Provide the (x, y) coordinate of the cell's center where the given text is located.  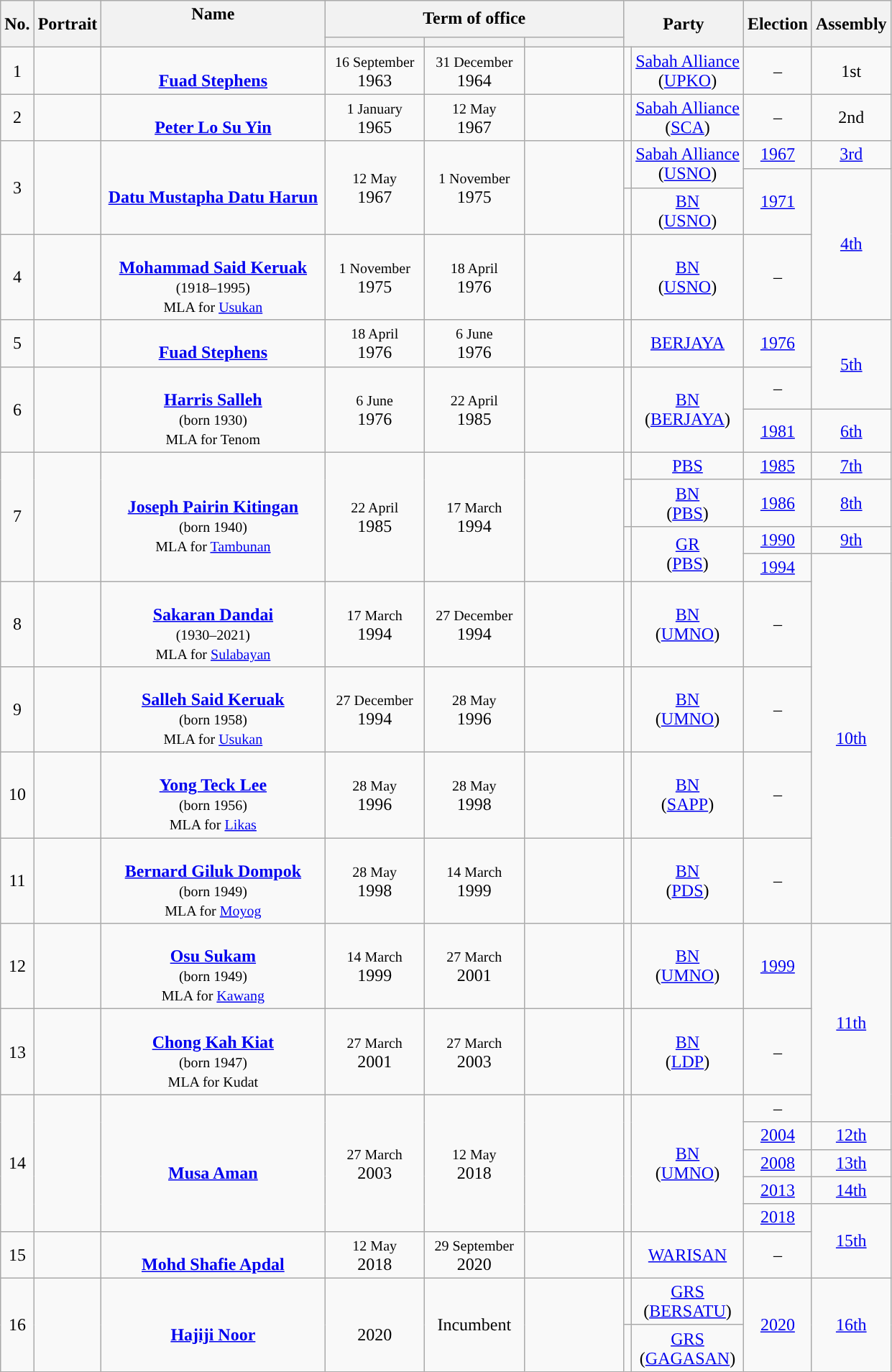
5th (851, 365)
1971 (778, 201)
6th (851, 431)
4 (17, 277)
15 (17, 1255)
Mohammad Said Keruak(1918–1995)MLA for Usukan (213, 277)
5 (17, 344)
1st (851, 70)
BN(PDS) (688, 881)
Term of office (474, 19)
1981 (778, 431)
2nd (851, 118)
BN(LDP) (688, 1052)
Portrait (68, 24)
31 December1964 (474, 70)
14 (17, 1163)
Datu Mustapha Datu Harun (213, 188)
Name (213, 24)
7 (17, 516)
15th (851, 1240)
2013 (778, 1190)
Sakaran Dandai(1930–2021)MLA for Sulabayan (213, 624)
1967 (778, 155)
Salleh Said Keruak(born 1958)MLA for Usukan (213, 710)
12th (851, 1136)
8 (17, 624)
29 September2020 (474, 1255)
Peter Lo Su Yin (213, 118)
GR(PBS) (688, 553)
9 (17, 710)
Incumbent (474, 1325)
Mohd Shafie Apdal (213, 1255)
No. (17, 24)
11 (17, 881)
12 (17, 966)
10th (851, 738)
2018 (778, 1217)
1999 (778, 966)
BN(SAPP) (688, 795)
10 (17, 795)
1986 (778, 503)
BERJAYA (688, 344)
1976 (778, 344)
GRS(BERSATU) (688, 1301)
9th (851, 540)
BN(PBS) (688, 503)
2008 (778, 1163)
BN(BERJAYA) (688, 410)
WARISAN (688, 1255)
2004 (778, 1136)
Musa Aman (213, 1163)
16 September1963 (375, 70)
13th (851, 1163)
Hajiji Noor (213, 1325)
14th (851, 1190)
1 January1965 (375, 118)
1985 (778, 466)
3 (17, 188)
Harris Salleh(born 1930)MLA for Tenom (213, 410)
3rd (851, 155)
Osu Sukam(born 1949)MLA for Kawang (213, 966)
2 (17, 118)
11th (851, 1023)
Election (778, 24)
Party (684, 24)
6 (17, 410)
PBS (688, 466)
16 (17, 1325)
Assembly (851, 24)
Bernard Giluk Dompok(born 1949)MLA for Moyog (213, 881)
Yong Teck Lee(born 1956)MLA for Likas (213, 795)
Sabah Alliance(UPKO) (688, 70)
1994 (778, 567)
16th (851, 1325)
Sabah Alliance(SCA) (688, 118)
7th (851, 466)
1 (17, 70)
4th (851, 244)
Chong Kah Kiat(born 1947)MLA for Kudat (213, 1052)
Sabah Alliance(USNO) (688, 164)
GRS(GAGASAN) (688, 1348)
8th (851, 503)
1990 (778, 540)
13 (17, 1052)
Joseph Pairin Kitingan(born 1940)MLA for Tambunan (213, 516)
